Detect which cell encompasses the target text, then output its (X, Y) center coordinate. 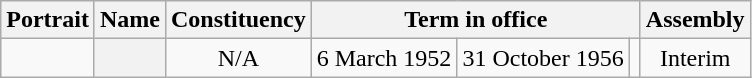
Name (130, 20)
31 October 1956 (543, 58)
6 March 1952 (384, 58)
Term in office (476, 20)
Interim (695, 58)
Assembly (695, 20)
Portrait (48, 20)
N/A (238, 58)
Constituency (238, 20)
